Identify which cell holds the provided text, then report its [x, y] central coordinate. 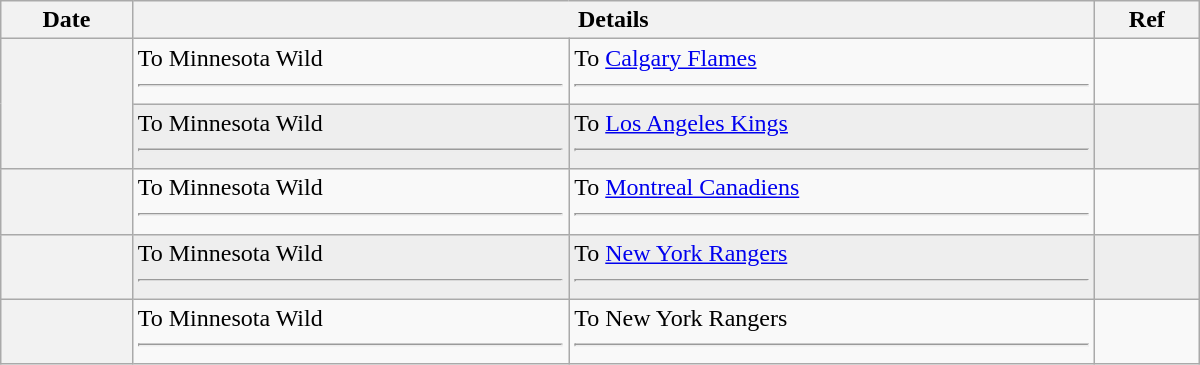
To Los Angeles Kings [832, 136]
To Montreal Canadiens [832, 202]
Ref [1146, 20]
Details [613, 20]
Date [67, 20]
To Calgary Flames [832, 72]
